Search for the cell housing the specified text and yield its (x, y) center coordinate. 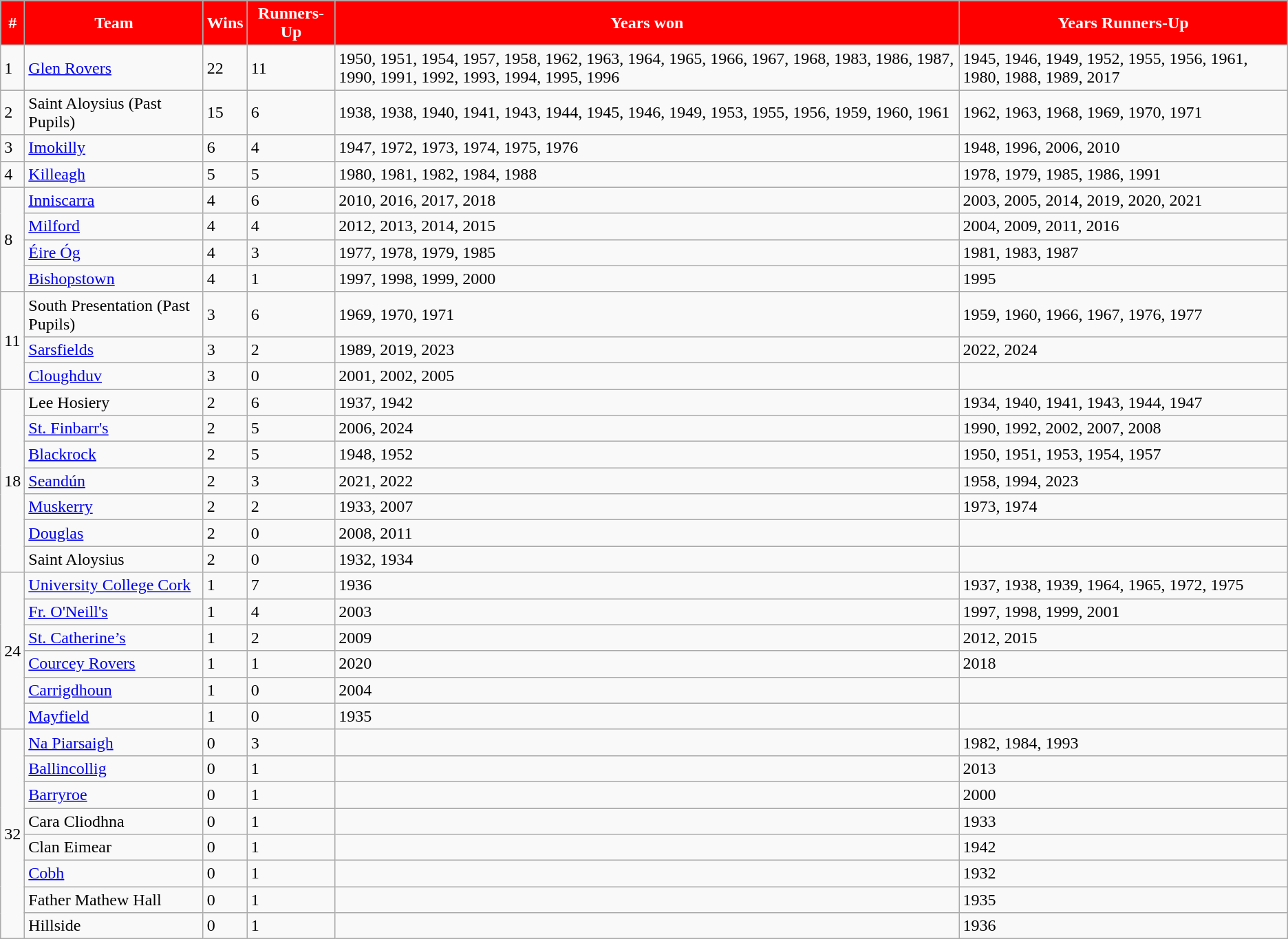
1948, 1952 (647, 455)
Milford (114, 226)
Cara Cliodhna (114, 821)
Saint Aloysius (114, 559)
1977, 1978, 1979, 1985 (647, 252)
Bishopstown (114, 279)
Wins (225, 23)
Lee Hosiery (114, 402)
Runners-Up (291, 23)
1982, 1984, 1993 (1123, 742)
Inniscarra (114, 200)
Sarsfields (114, 349)
Éire Óg (114, 252)
1942 (1123, 848)
2003, 2005, 2014, 2019, 2020, 2021 (1123, 200)
Muskerry (114, 507)
1997, 1998, 1999, 2000 (647, 279)
2009 (647, 638)
Fr. O'Neill's (114, 612)
Father Mathew Hall (114, 900)
1958, 1994, 2023 (1123, 481)
1948, 1996, 2006, 2010 (1123, 148)
Saint Aloysius (Past Pupils) (114, 113)
1937, 1942 (647, 402)
1950, 1951, 1954, 1957, 1958, 1962, 1963, 1964, 1965, 1966, 1967, 1968, 1983, 1986, 1987, 1990, 1991, 1992, 1993, 1994, 1995, 1996 (647, 67)
Clan Eimear (114, 848)
1934, 1940, 1941, 1943, 1944, 1947 (1123, 402)
2001, 2002, 2005 (647, 376)
7 (291, 585)
22 (225, 67)
Barryroe (114, 795)
1980, 1981, 1982, 1984, 1988 (647, 174)
1978, 1979, 1985, 1986, 1991 (1123, 174)
1938, 1938, 1940, 1941, 1943, 1944, 1945, 1946, 1949, 1953, 1955, 1956, 1959, 1960, 1961 (647, 113)
1959, 1960, 1966, 1967, 1976, 1977 (1123, 314)
1933, 2007 (647, 507)
2004 (647, 690)
# (12, 23)
2003 (647, 612)
Courcey Rovers (114, 664)
1997, 1998, 1999, 2001 (1123, 612)
1989, 2019, 2023 (647, 349)
Glen Rovers (114, 67)
Years won (647, 23)
2012, 2015 (1123, 638)
2004, 2009, 2011, 2016 (1123, 226)
1990, 1992, 2002, 2007, 2008 (1123, 429)
1969, 1970, 1971 (647, 314)
Killeagh (114, 174)
Imokilly (114, 148)
2018 (1123, 664)
2012, 2013, 2014, 2015 (647, 226)
2006, 2024 (647, 429)
8 (12, 239)
Carrigdhoun (114, 690)
1995 (1123, 279)
South Presentation (Past Pupils) (114, 314)
2021, 2022 (647, 481)
1981, 1983, 1987 (1123, 252)
15 (225, 113)
St. Finbarr's (114, 429)
1950, 1951, 1953, 1954, 1957 (1123, 455)
Douglas (114, 533)
2022, 2024 (1123, 349)
1937, 1938, 1939, 1964, 1965, 1972, 1975 (1123, 585)
24 (12, 651)
1947, 1972, 1973, 1974, 1975, 1976 (647, 148)
Team (114, 23)
1932 (1123, 874)
1932, 1934 (647, 559)
Seandún (114, 481)
University College Cork (114, 585)
Cloughduv (114, 376)
2020 (647, 664)
St. Catherine’s (114, 638)
Years Runners-Up (1123, 23)
Mayfield (114, 716)
Blackrock (114, 455)
1945, 1946, 1949, 1952, 1955, 1956, 1961, 1980, 1988, 1989, 2017 (1123, 67)
32 (12, 834)
Na Piarsaigh (114, 742)
Hillside (114, 926)
Ballincollig (114, 768)
Cobh (114, 874)
1973, 1974 (1123, 507)
2013 (1123, 768)
1933 (1123, 821)
2010, 2016, 2017, 2018 (647, 200)
18 (12, 481)
1962, 1963, 1968, 1969, 1970, 1971 (1123, 113)
2008, 2011 (647, 533)
2000 (1123, 795)
